Provide the (X, Y) coordinate of the cell's center where the given text is located.  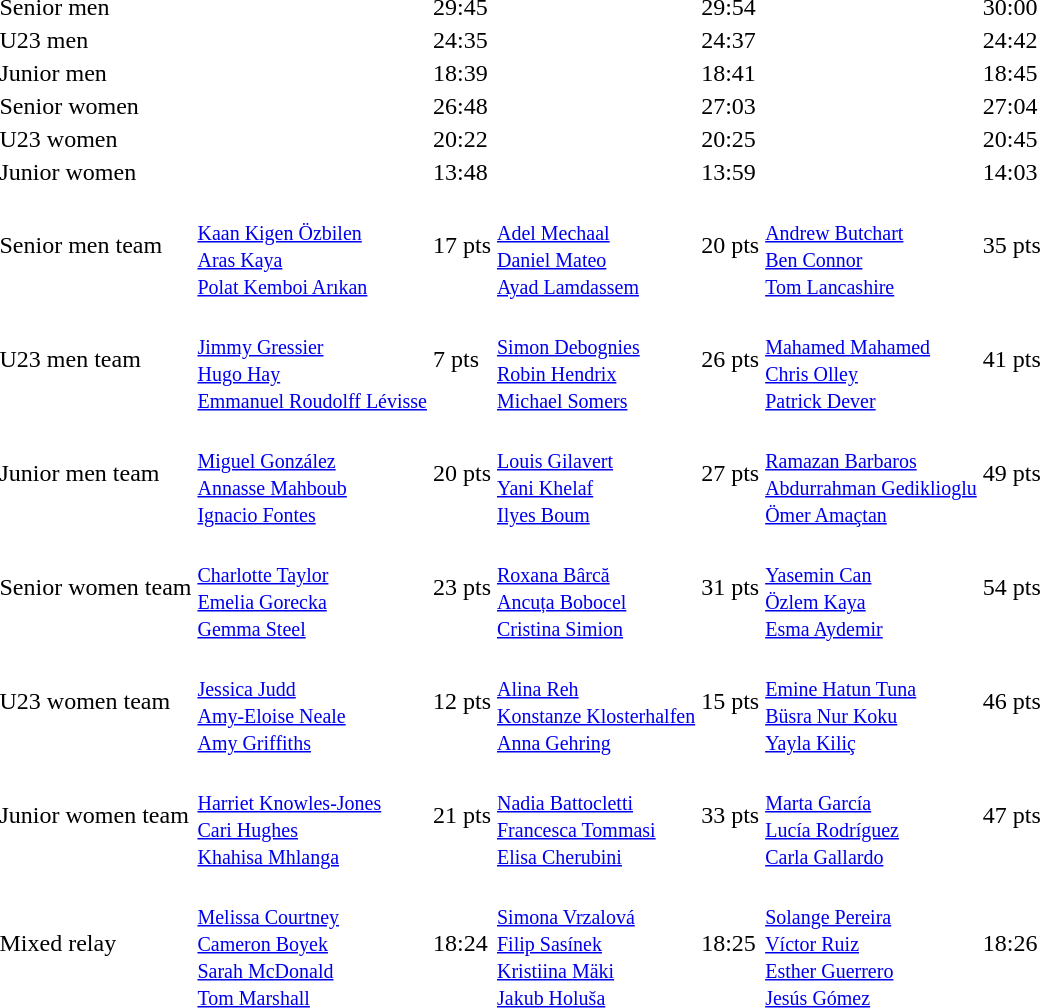
Mahamed MahamedChris OlleyPatrick Dever (872, 360)
18:39 (462, 73)
26:48 (462, 106)
Jessica JuddAmy-Eloise NealeAmy Griffiths (312, 702)
18:41 (730, 73)
Harriet Knowles-JonesCari HughesKhahisa Mhlanga (312, 816)
Alina RehKonstanze KlosterhalfenAnna Gehring (596, 702)
27:03 (730, 106)
Louis GilavertYani KhelafIlyes Boum (596, 474)
Adel MechaalDaniel MateoAyad Lamdassem (596, 246)
13:59 (730, 172)
26 pts (730, 360)
31 pts (730, 588)
Charlotte TaylorEmelia GoreckaGemma Steel (312, 588)
Miguel GonzálezAnnasse MahboubIgnacio Fontes (312, 474)
Emine Hatun TunaBüsra Nur KokuYayla Kiliç (872, 702)
Nadia BattoclettiFrancesca TommasiElisa Cherubini (596, 816)
Jimmy GressierHugo HayEmmanuel Roudolff Lévisse (312, 360)
15 pts (730, 702)
27 pts (730, 474)
Kaan Kigen ÖzbilenAras KayaPolat Kemboi Arıkan (312, 246)
24:35 (462, 40)
Marta GarcíaLucía RodríguezCarla Gallardo (872, 816)
7 pts (462, 360)
12 pts (462, 702)
Andrew ButchartBen ConnorTom Lancashire (872, 246)
Roxana BârcăAncuța BobocelCristina Simion (596, 588)
17 pts (462, 246)
20:22 (462, 139)
24:37 (730, 40)
Yasemin CanÖzlem KayaEsma Aydemir (872, 588)
20:25 (730, 139)
23 pts (462, 588)
Simon DebogniesRobin HendrixMichael Somers (596, 360)
Ramazan BarbarosAbdurrahman GedikliogluÖmer Amaçtan (872, 474)
13:48 (462, 172)
21 pts (462, 816)
33 pts (730, 816)
